For the text-containing cell, return its midpoint in [X, Y] coordinate format. 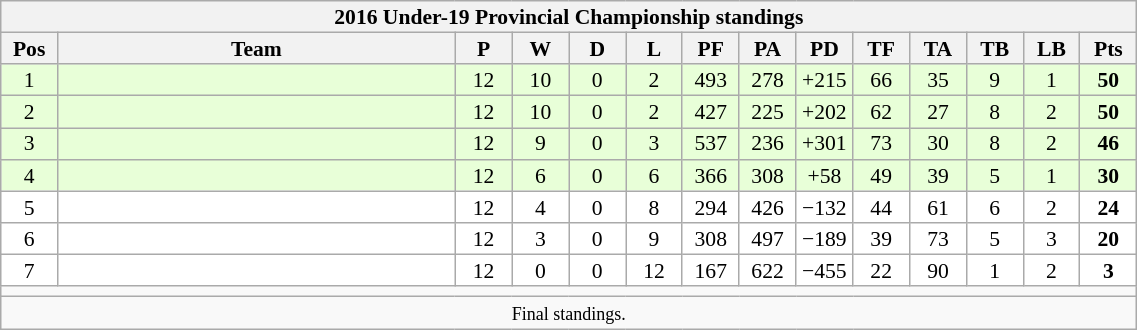
46 [1108, 144]
225 [768, 112]
PF [710, 49]
Final standings. [569, 314]
2016 Under-19 Provincial Championship standings [569, 17]
Team [257, 49]
L [654, 49]
+301 [824, 144]
TA [938, 49]
7 [30, 271]
493 [710, 81]
Pos [30, 49]
167 [710, 271]
PD [824, 49]
366 [710, 176]
35 [938, 81]
497 [768, 239]
−455 [824, 271]
+58 [824, 176]
66 [882, 81]
TF [882, 49]
236 [768, 144]
D [598, 49]
537 [710, 144]
427 [710, 112]
44 [882, 207]
90 [938, 271]
TB [994, 49]
294 [710, 207]
278 [768, 81]
W [540, 49]
+215 [824, 81]
PA [768, 49]
426 [768, 207]
LB [1052, 49]
622 [768, 271]
−189 [824, 239]
24 [1108, 207]
−132 [824, 207]
61 [938, 207]
62 [882, 112]
27 [938, 112]
22 [882, 271]
P [484, 49]
49 [882, 176]
Pts [1108, 49]
20 [1108, 239]
+202 [824, 112]
